Detect which cell encompasses the target text, then output its [X, Y] center coordinate. 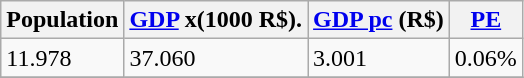
Population [62, 20]
GDP x(1000 R$). [216, 20]
GDP pc (R$) [379, 20]
11.978 [62, 58]
37.060 [216, 58]
3.001 [379, 58]
0.06% [486, 58]
PE [486, 20]
